Return the (x, y) coordinate for the center point of the cell that contains the specified text.  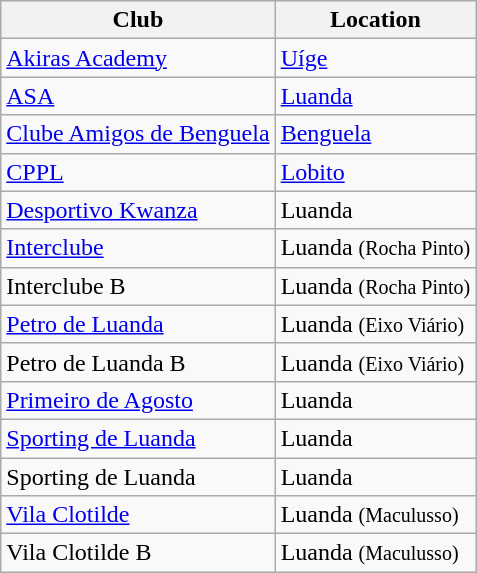
Clube Amigos de Benguela (138, 134)
Lobito (376, 172)
Vila Clotilde (138, 515)
Akiras Academy (138, 58)
Petro de Luanda B (138, 362)
Benguela (376, 134)
Location (376, 20)
Desportivo Kwanza (138, 210)
Primeiro de Agosto (138, 400)
Interclube (138, 248)
Petro de Luanda (138, 324)
ASA (138, 96)
CPPL (138, 172)
Club (138, 20)
Uíge (376, 58)
Vila Clotilde B (138, 553)
Interclube B (138, 286)
